Capture the cell that displays the provided text and extract its [X, Y] central coordinate. 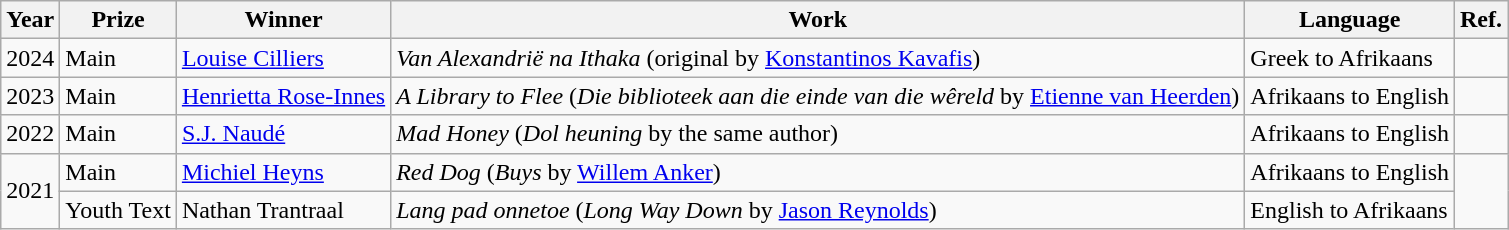
English to Afrikaans [1350, 210]
Michiel Heyns [283, 172]
Language [1350, 20]
Winner [283, 20]
2022 [30, 134]
A Library to Flee (Die biblioteek aan die einde van die wêreld by Etienne van Heerden) [818, 96]
Prize [118, 20]
Red Dog (Buys by Willem Anker) [818, 172]
Louise Cilliers [283, 58]
S.J. Naudé [283, 134]
Mad Honey (Dol heuning by the same author) [818, 134]
2024 [30, 58]
Work [818, 20]
Youth Text [118, 210]
Nathan Trantraal [283, 210]
2021 [30, 191]
Henrietta Rose-Innes [283, 96]
Lang pad onnetoe (Long Way Down by Jason Reynolds) [818, 210]
2023 [30, 96]
Ref. [1482, 20]
Year [30, 20]
Van Alexandrië na Ithaka (original by Konstantinos Kavafis) [818, 58]
Greek to Afrikaans [1350, 58]
